Output the (X, Y) coordinate of the center of the cell containing the given text.  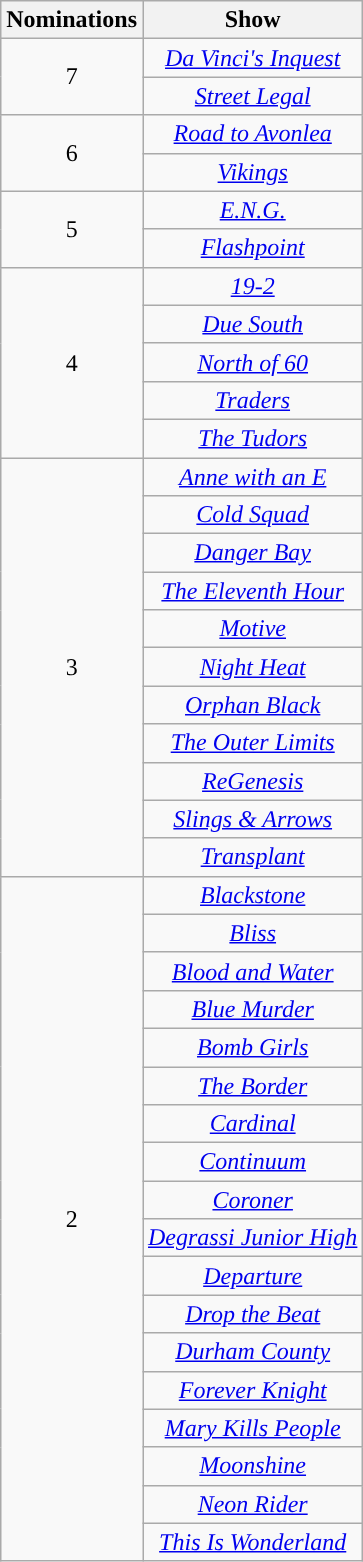
Orphan Black (252, 705)
Departure (252, 1276)
Nominations (72, 20)
Continuum (252, 1162)
4 (72, 362)
Coroner (252, 1200)
Blackstone (252, 895)
ReGenesis (252, 781)
Da Vinci's Inquest (252, 58)
Bomb Girls (252, 1047)
Blue Murder (252, 1009)
Street Legal (252, 96)
Cold Squad (252, 515)
Drop the Beat (252, 1314)
E.N.G. (252, 210)
Road to Avonlea (252, 134)
Bliss (252, 933)
2 (72, 1218)
The Outer Limits (252, 743)
Forever Knight (252, 1390)
Slings & Arrows (252, 819)
Show (252, 20)
The Eleventh Hour (252, 591)
Neon Rider (252, 1504)
Mary Kills People (252, 1428)
Moonshine (252, 1466)
Traders (252, 400)
Cardinal (252, 1124)
Durham County (252, 1352)
Degrassi Junior High (252, 1238)
Night Heat (252, 667)
Motive (252, 629)
This Is Wonderland (252, 1542)
Flashpoint (252, 248)
19-2 (252, 286)
5 (72, 229)
3 (72, 668)
7 (72, 77)
The Tudors (252, 438)
The Border (252, 1085)
Danger Bay (252, 553)
Vikings (252, 172)
6 (72, 153)
North of 60 (252, 362)
Anne with an E (252, 477)
Blood and Water (252, 971)
Transplant (252, 857)
Due South (252, 324)
